Search for the cell housing the specified text and yield its [x, y] center coordinate. 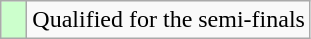
Qualified for the semi-finals [169, 20]
